Provide the (X, Y) coordinate of the cell's center where the given text is located.  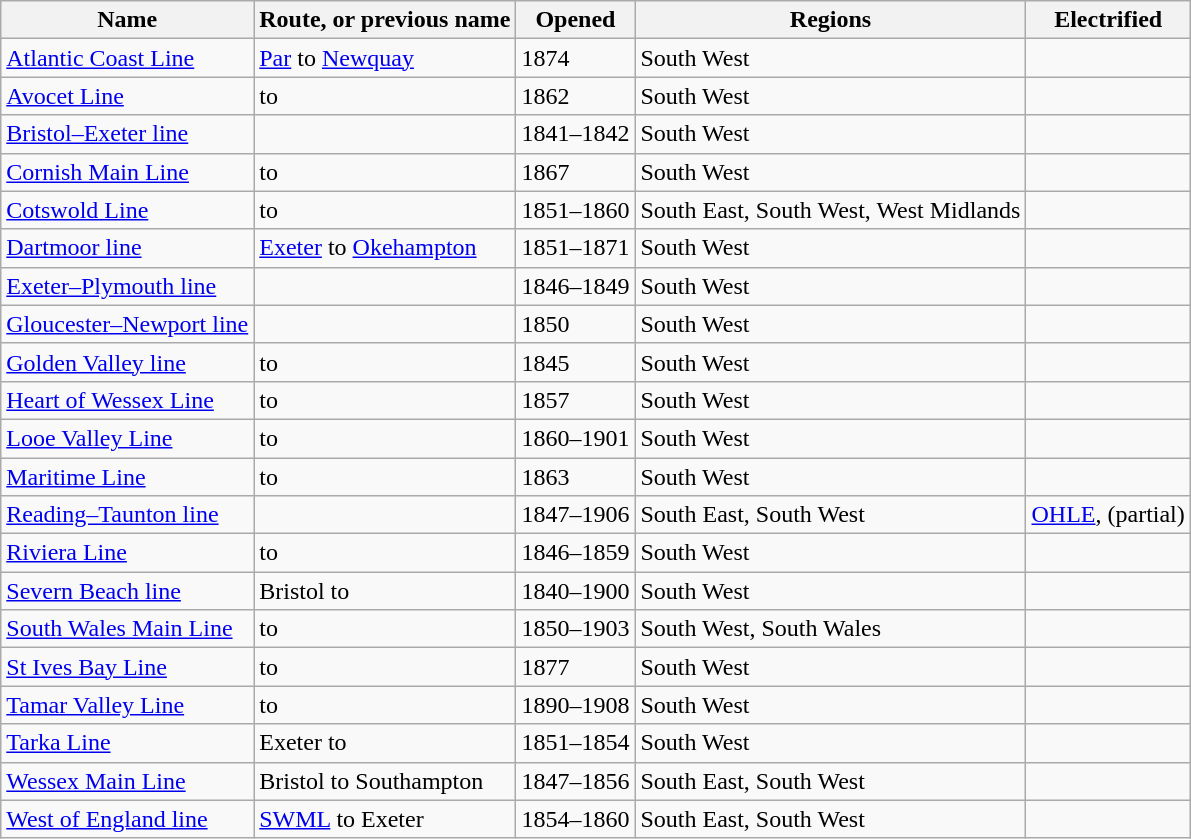
Maritime Line (128, 477)
Bristol to Southampton (385, 781)
Name (128, 20)
Exeter–Plymouth line (128, 286)
Opened (576, 20)
1847–1906 (576, 515)
South Wales Main Line (128, 629)
St Ives Bay Line (128, 667)
1851–1860 (576, 210)
Gloucester–Newport line (128, 324)
1857 (576, 400)
Reading–Taunton line (128, 515)
1840–1900 (576, 591)
1874 (576, 58)
1877 (576, 667)
1847–1856 (576, 781)
Tarka Line (128, 743)
Atlantic Coast Line (128, 58)
1890–1908 (576, 705)
1846–1849 (576, 286)
1845 (576, 362)
1850 (576, 324)
1850–1903 (576, 629)
Looe Valley Line (128, 438)
Bristol–Exeter line (128, 134)
Regions (830, 20)
Cotswold Line (128, 210)
Bristol to (385, 591)
1854–1860 (576, 819)
1867 (576, 172)
Avocet Line (128, 96)
OHLE, (partial) (1108, 515)
West of England line (128, 819)
Severn Beach line (128, 591)
South West, South Wales (830, 629)
Dartmoor line (128, 248)
1841–1842 (576, 134)
1863 (576, 477)
1851–1871 (576, 248)
Golden Valley line (128, 362)
1851–1854 (576, 743)
Riviera Line (128, 553)
Route, or previous name (385, 20)
1846–1859 (576, 553)
1860–1901 (576, 438)
Tamar Valley Line (128, 705)
Cornish Main Line (128, 172)
SWML to Exeter (385, 819)
Exeter to (385, 743)
Exeter to Okehampton (385, 248)
Par to Newquay (385, 58)
South East, South West, West Midlands (830, 210)
Electrified (1108, 20)
1862 (576, 96)
Wessex Main Line (128, 781)
Heart of Wessex Line (128, 400)
